Determine the (x, y) coordinate at the center of the cell enclosing the given text.  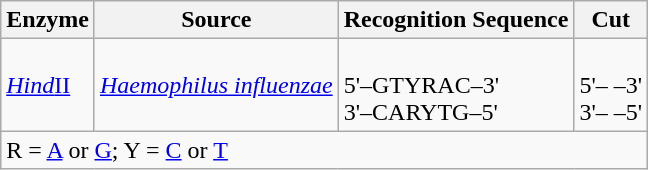
R = A or G; Y = C or T (324, 150)
Source (216, 20)
HindII (48, 85)
Recognition Sequence (456, 20)
Enzyme (48, 20)
Haemophilus influenzae (216, 85)
Cut (611, 20)
5'–GTYRAC–3' 3'–CARYTG–5' (456, 85)
5'– –3' 3'– –5' (611, 85)
